Output the (X, Y) coordinate of the center of the cell containing the given text.  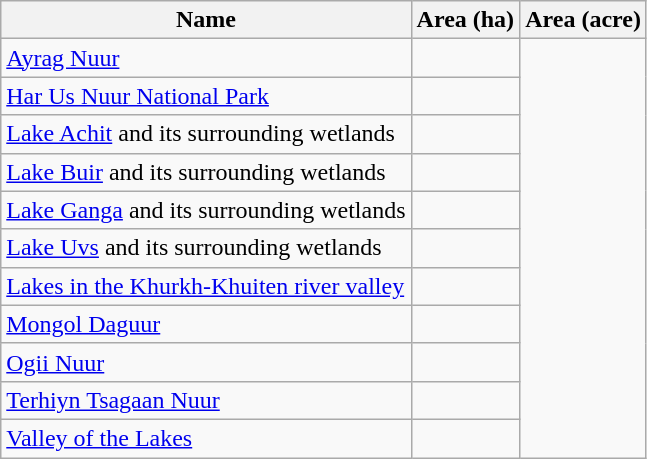
Name (206, 20)
Mongol Daguur (206, 324)
Har Us Nuur National Park (206, 96)
Terhiyn Tsagaan Nuur (206, 400)
Valley of the Lakes (206, 438)
Area (acre) (584, 20)
Lake Uvs and its surrounding wetlands (206, 248)
Lake Buir and its surrounding wetlands (206, 172)
Ogii Nuur (206, 362)
Lakes in the Khurkh-Khuiten river valley (206, 286)
Lake Ganga and its surrounding wetlands (206, 210)
Ayrag Nuur (206, 58)
Area (ha) (466, 20)
Lake Achit and its surrounding wetlands (206, 134)
